Detect which cell encompasses the target text, then output its [X, Y] center coordinate. 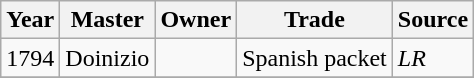
Doinizio [108, 58]
1794 [30, 58]
Master [108, 20]
Spanish packet [315, 58]
Year [30, 20]
Trade [315, 20]
Source [432, 20]
Owner [196, 20]
LR [432, 58]
